Determine the (x, y) coordinate at the center of the cell enclosing the given text.  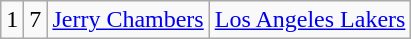
1 (12, 20)
Los Angeles Lakers (310, 20)
Jerry Chambers (128, 20)
7 (36, 20)
